For the text-containing cell, return its midpoint in (x, y) coordinate format. 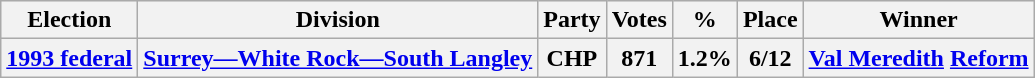
CHP (572, 58)
Votes (639, 20)
% (704, 20)
Election (70, 20)
871 (639, 58)
Surrey—White Rock—South Langley (338, 58)
6/12 (770, 58)
1.2% (704, 58)
Division (338, 20)
Place (770, 20)
Winner (918, 20)
1993 federal (70, 58)
Val Meredith Reform (918, 58)
Party (572, 20)
